Determine the (x, y) coordinate at the center of the cell enclosing the given text.  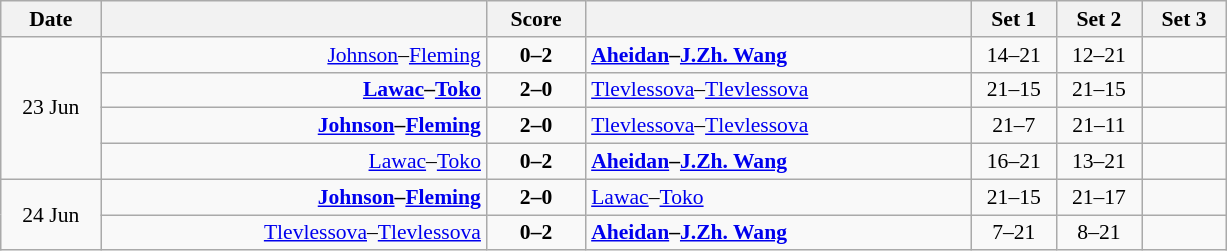
8–21 (1098, 233)
Set 3 (1184, 19)
21–7 (1014, 126)
7–21 (1014, 233)
24 Jun (51, 214)
13–21 (1098, 162)
23 Jun (51, 108)
Set 2 (1098, 19)
12–21 (1098, 55)
21–17 (1098, 197)
Date (51, 19)
14–21 (1014, 55)
Set 1 (1014, 19)
Score (536, 19)
21–11 (1098, 126)
16–21 (1014, 162)
